Extract the [X, Y] coordinate from the center of the cell holding the provided text.  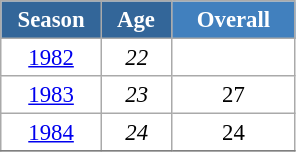
Season [52, 20]
1983 [52, 95]
1984 [52, 133]
Age [136, 20]
27 [234, 95]
1982 [52, 58]
23 [136, 95]
22 [136, 58]
Overall [234, 20]
